Return (X, Y) of the center of cell containing provided text 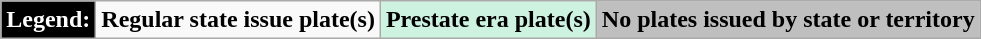
No plates issued by state or territory (788, 20)
Legend: (48, 20)
Prestate era plate(s) (488, 20)
Regular state issue plate(s) (238, 20)
